Capture the cell that displays the provided text and extract its [x, y] central coordinate. 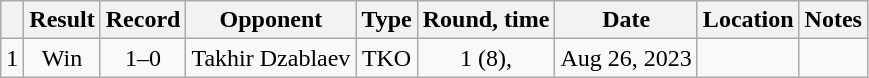
Takhir Dzablaev [271, 58]
Opponent [271, 20]
Location [748, 20]
Round, time [486, 20]
Aug 26, 2023 [626, 58]
TKO [386, 58]
1 (8), [486, 58]
Date [626, 20]
Result [62, 20]
Notes [833, 20]
Type [386, 20]
Record [143, 20]
1–0 [143, 58]
1 [12, 58]
Win [62, 58]
